Provide the [x, y] coordinate of the cell's center where the given text is located.  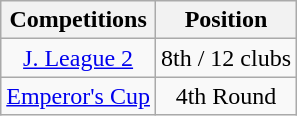
4th Round [226, 96]
Competitions [78, 20]
8th / 12 clubs [226, 58]
Emperor's Cup [78, 96]
Position [226, 20]
J. League 2 [78, 58]
